Locate the cell with the specified text and output its (X, Y) center coordinate. 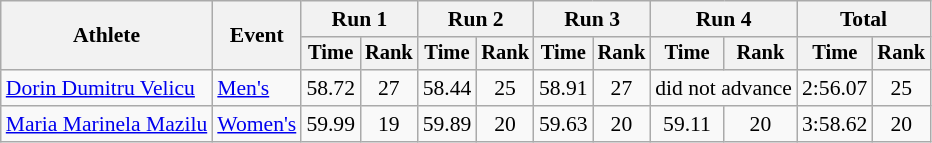
Athlete (107, 36)
58.44 (448, 88)
Run 2 (476, 19)
Men's (256, 88)
Event (256, 36)
Dorin Dumitru Velicu (107, 88)
2:56.07 (834, 88)
Run 3 (592, 19)
58.72 (330, 88)
59.99 (330, 124)
3:58.62 (834, 124)
Run 4 (724, 19)
Women's (256, 124)
Run 1 (359, 19)
59.11 (687, 124)
19 (389, 124)
59.89 (448, 124)
Maria Marinela Mazilu (107, 124)
did not advance (724, 88)
59.63 (564, 124)
58.91 (564, 88)
Total (864, 19)
